For the text-containing cell, return its midpoint in [X, Y] coordinate format. 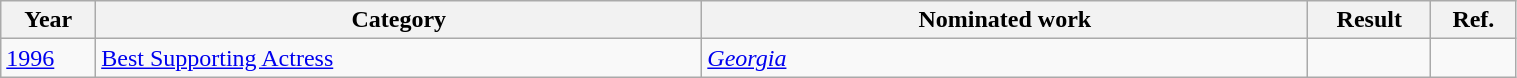
Ref. [1474, 20]
Result [1370, 20]
Year [48, 20]
1996 [48, 58]
Best Supporting Actress [399, 58]
Nominated work [1005, 20]
Georgia [1005, 58]
Category [399, 20]
